Find where the given text appears and provide that cell's center as (x, y) coordinate. 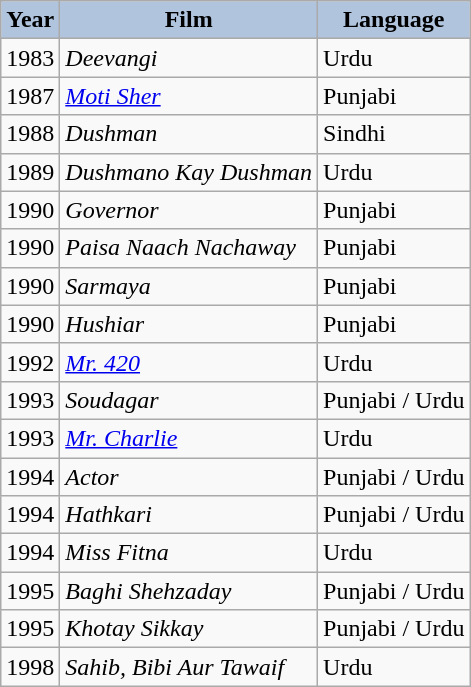
Hushiar (189, 324)
Actor (189, 477)
Dushman (189, 134)
1988 (30, 134)
Governor (189, 210)
Moti Sher (189, 96)
Khotay Sikkay (189, 629)
Dushmano Kay Dushman (189, 172)
Deevangi (189, 58)
Sahib, Bibi Aur Tawaif (189, 667)
Year (30, 20)
Soudagar (189, 400)
Language (394, 20)
1998 (30, 667)
Paisa Naach Nachaway (189, 248)
1989 (30, 172)
Hathkari (189, 515)
1987 (30, 96)
Miss Fitna (189, 553)
Film (189, 20)
Sindhi (394, 134)
1992 (30, 362)
Mr. Charlie (189, 438)
1983 (30, 58)
Baghi Shehzaday (189, 591)
Sarmaya (189, 286)
Mr. 420 (189, 362)
